From the cell containing the given text, extract its center point as [x, y] coordinate. 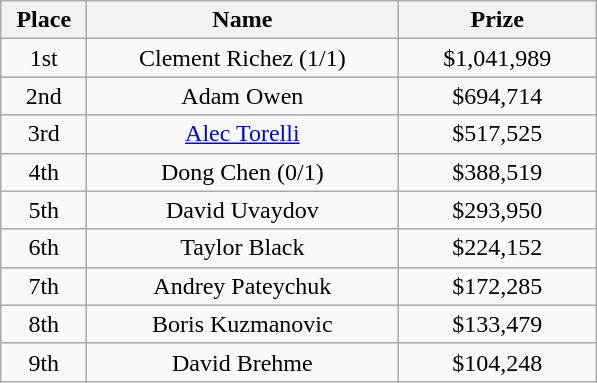
Alec Torelli [242, 134]
1st [44, 58]
$104,248 [498, 362]
Clement Richez (1/1) [242, 58]
Boris Kuzmanovic [242, 324]
Taylor Black [242, 248]
$172,285 [498, 286]
3rd [44, 134]
6th [44, 248]
$1,041,989 [498, 58]
4th [44, 172]
5th [44, 210]
$224,152 [498, 248]
David Uvaydov [242, 210]
$133,479 [498, 324]
$694,714 [498, 96]
Prize [498, 20]
$388,519 [498, 172]
Andrey Pateychuk [242, 286]
$517,525 [498, 134]
7th [44, 286]
9th [44, 362]
$293,950 [498, 210]
Dong Chen (0/1) [242, 172]
Adam Owen [242, 96]
8th [44, 324]
David Brehme [242, 362]
2nd [44, 96]
Name [242, 20]
Place [44, 20]
